From the cell containing the given text, extract its center point as (x, y) coordinate. 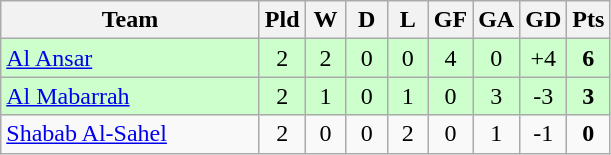
Pts (588, 20)
Shabab Al-Sahel (130, 134)
Team (130, 20)
4 (450, 58)
+4 (544, 58)
Al Mabarrah (130, 96)
D (366, 20)
GF (450, 20)
GA (496, 20)
6 (588, 58)
L (408, 20)
GD (544, 20)
-3 (544, 96)
Pld (282, 20)
Al Ansar (130, 58)
W (326, 20)
-1 (544, 134)
